Scan for the cell matching the given text and deliver its [x, y] coordinate at center. 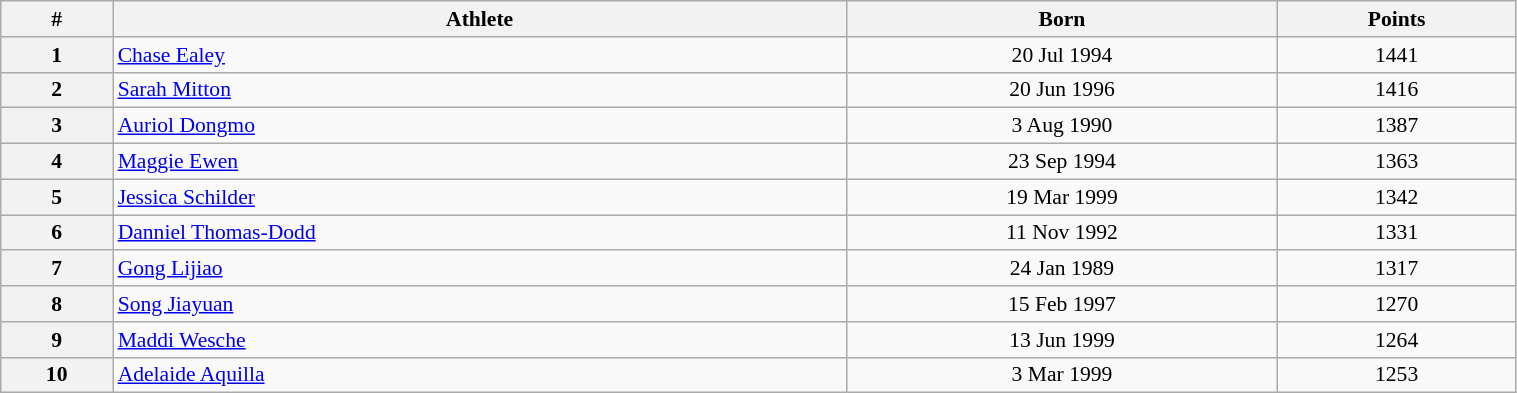
3 Mar 1999 [1062, 375]
Points [1396, 19]
Athlete [480, 19]
1331 [1396, 233]
13 Jun 1999 [1062, 340]
20 Jul 1994 [1062, 55]
1363 [1396, 162]
23 Sep 1994 [1062, 162]
Gong Lijiao [480, 269]
1264 [1396, 340]
1317 [1396, 269]
1 [57, 55]
# [57, 19]
2 [57, 90]
15 Feb 1997 [1062, 304]
Danniel Thomas-Dodd [480, 233]
1387 [1396, 126]
Born [1062, 19]
1253 [1396, 375]
5 [57, 197]
10 [57, 375]
9 [57, 340]
Auriol Dongmo [480, 126]
20 Jun 1996 [1062, 90]
Maggie Ewen [480, 162]
Maddi Wesche [480, 340]
24 Jan 1989 [1062, 269]
1416 [1396, 90]
19 Mar 1999 [1062, 197]
Sarah Mitton [480, 90]
Chase Ealey [480, 55]
1270 [1396, 304]
4 [57, 162]
Adelaide Aquilla [480, 375]
3 Aug 1990 [1062, 126]
3 [57, 126]
1342 [1396, 197]
1441 [1396, 55]
11 Nov 1992 [1062, 233]
8 [57, 304]
Jessica Schilder [480, 197]
6 [57, 233]
7 [57, 269]
Song Jiayuan [480, 304]
